Locate the cell with the specified text and output its [X, Y] center coordinate. 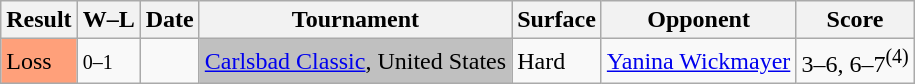
Date [170, 20]
Result [39, 20]
Carlsbad Classic, United States [355, 62]
Score [855, 20]
Opponent [698, 20]
Hard [557, 62]
W–L [108, 20]
Yanina Wickmayer [698, 62]
3–6, 6–7(4) [855, 62]
Tournament [355, 20]
0–1 [108, 62]
Surface [557, 20]
Loss [39, 62]
